Determine the (x, y) coordinate at the center of the cell enclosing the given text.  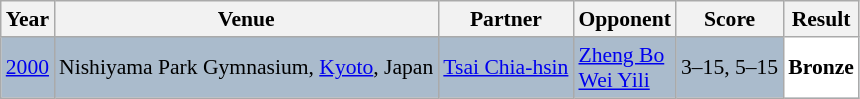
Year (28, 19)
2000 (28, 68)
Zheng Bo Wei Yili (624, 68)
Score (730, 19)
Partner (506, 19)
Opponent (624, 19)
Nishiyama Park Gymnasium, Kyoto, Japan (246, 68)
Tsai Chia-hsin (506, 68)
Bronze (821, 68)
Result (821, 19)
Venue (246, 19)
3–15, 5–15 (730, 68)
